Find where the given text appears and provide that cell's center as (X, Y) coordinate. 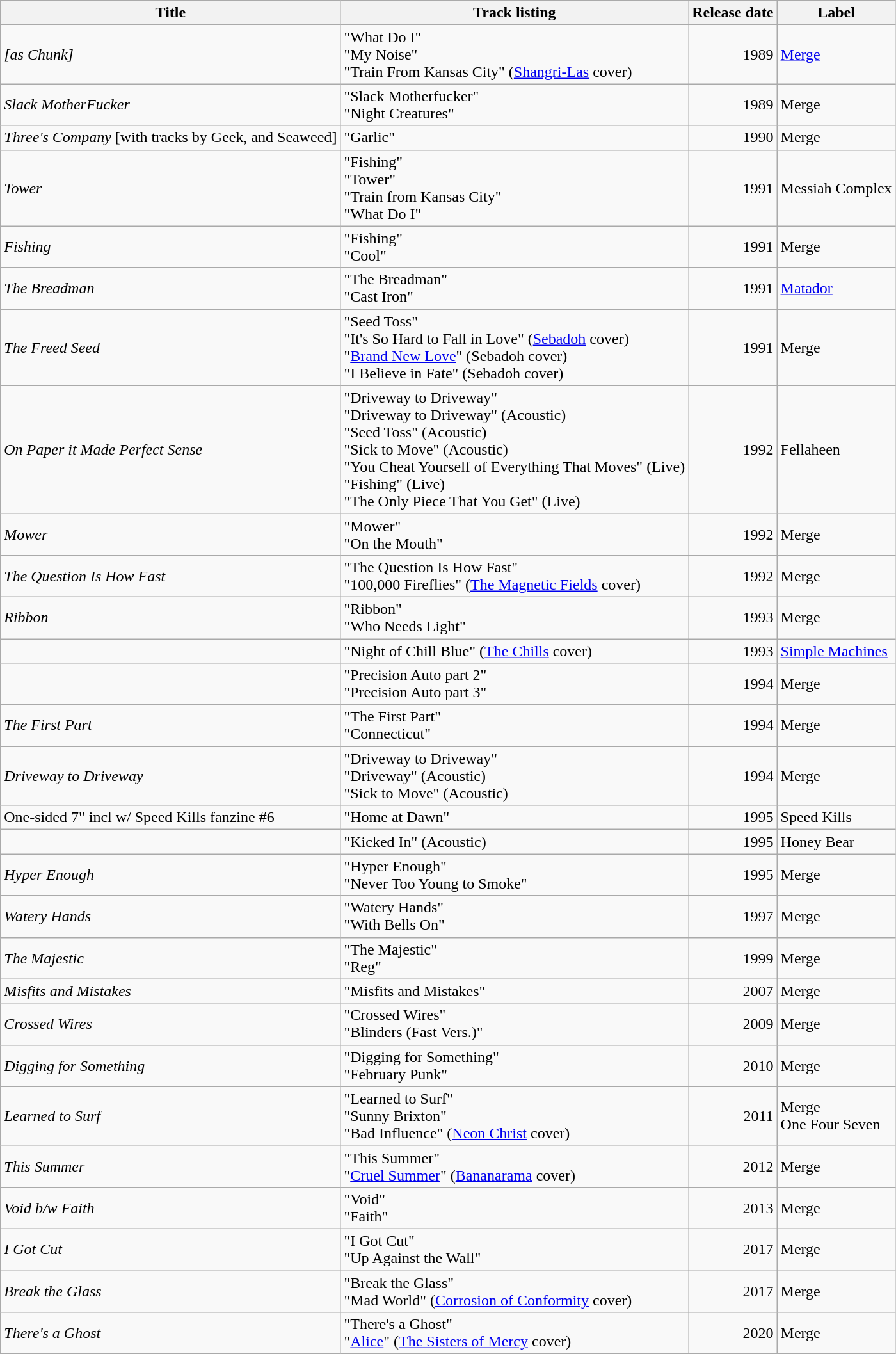
"The Question Is How Fast""100,000 Fireflies" (The Magnetic Fields cover) (515, 576)
"Ribbon""Who Needs Light" (515, 617)
"Fishing""Tower""Train from Kansas City""What Do I" (515, 188)
Messiah Complex (836, 188)
Slack MotherFucker (170, 105)
1999 (733, 958)
Track listing (515, 13)
Void b/w Faith (170, 1207)
Simple Machines (836, 651)
The Breadman (170, 288)
2013 (733, 1207)
"Home at Dawn" (515, 818)
The Question Is How Fast (170, 576)
"Watery Hands""With Bells On" (515, 917)
Speed Kills (836, 818)
Tower (170, 188)
"Kicked In" (Acoustic) (515, 842)
"The Breadman""Cast Iron" (515, 288)
I Got Cut (170, 1250)
Honey Bear (836, 842)
There's a Ghost (170, 1333)
Watery Hands (170, 917)
1997 (733, 917)
MergeOne Four Seven (836, 1116)
"Night of Chill Blue" (The Chills cover) (515, 651)
"There's a Ghost""Alice" (The Sisters of Mercy cover) (515, 1333)
Hyper Enough (170, 874)
Crossed Wires (170, 1024)
"I Got Cut""Up Against the Wall" (515, 1250)
"The First Part""Connecticut" (515, 726)
[as Chunk] (170, 54)
Label (836, 13)
Matador (836, 288)
"Driveway to Driveway""Driveway" (Acoustic)"Sick to Move" (Acoustic) (515, 776)
Fishing (170, 247)
"This Summer""Cruel Summer" (Bananarama cover) (515, 1166)
2009 (733, 1024)
Release date (733, 13)
Misfits and Mistakes (170, 991)
The Freed Seed (170, 347)
2010 (733, 1065)
This Summer (170, 1166)
The First Part (170, 726)
"Fishing""Cool" (515, 247)
"Slack Motherfucker""Night Creatures" (515, 105)
"Misfits and Mistakes" (515, 991)
One-sided 7" incl w/ Speed Kills fanzine #6 (170, 818)
2011 (733, 1116)
Break the Glass (170, 1291)
On Paper it Made Perfect Sense (170, 449)
"Precision Auto part 2""Precision Auto part 3" (515, 684)
Mower (170, 534)
"Mower""On the Mouth" (515, 534)
"Garlic" (515, 138)
Ribbon (170, 617)
"Hyper Enough""Never Too Young to Smoke" (515, 874)
1990 (733, 138)
2020 (733, 1333)
"Digging for Something""February Punk" (515, 1065)
The Majestic (170, 958)
Three's Company [with tracks by Geek, and Seaweed] (170, 138)
"What Do I""My Noise""Train From Kansas City" (Shangri-Las cover) (515, 54)
Digging for Something (170, 1065)
"Learned to Surf""Sunny Brixton""Bad Influence" (Neon Christ cover) (515, 1116)
"Seed Toss""It's So Hard to Fall in Love" (Sebadoh cover)"Brand New Love" (Sebadoh cover)"I Believe in Fate" (Sebadoh cover) (515, 347)
2012 (733, 1166)
"Crossed Wires""Blinders (Fast Vers.)" (515, 1024)
Learned to Surf (170, 1116)
Fellaheen (836, 449)
Driveway to Driveway (170, 776)
"The Majestic""Reg" (515, 958)
"Break the Glass""Mad World" (Corrosion of Conformity cover) (515, 1291)
Title (170, 13)
"Void""Faith" (515, 1207)
2007 (733, 991)
